For the text-containing cell, return its midpoint in (X, Y) coordinate format. 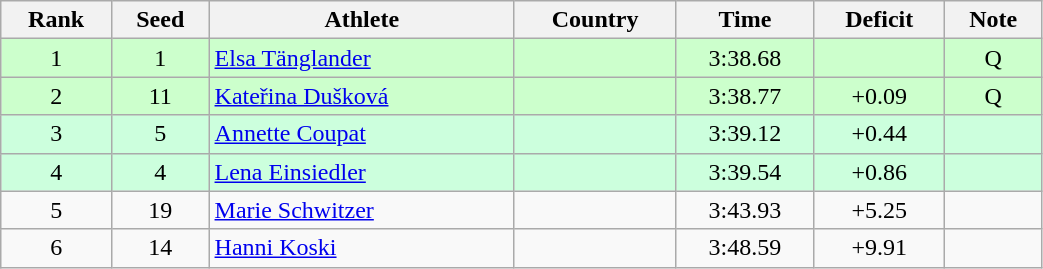
11 (161, 96)
Hanni Koski (362, 248)
Kateřina Dušková (362, 96)
Time (745, 20)
+0.86 (879, 172)
Annette Coupat (362, 134)
Deficit (879, 20)
3:38.68 (745, 58)
3:39.12 (745, 134)
3:39.54 (745, 172)
+0.44 (879, 134)
19 (161, 210)
6 (56, 248)
3 (56, 134)
Elsa Tänglander (362, 58)
Seed (161, 20)
2 (56, 96)
3:43.93 (745, 210)
Athlete (362, 20)
Note (993, 20)
+0.09 (879, 96)
+9.91 (879, 248)
Country (594, 20)
3:48.59 (745, 248)
3:38.77 (745, 96)
Rank (56, 20)
+5.25 (879, 210)
Lena Einsiedler (362, 172)
14 (161, 248)
Marie Schwitzer (362, 210)
